Pinpoint the cell where the given text exists, returning its [X, Y] midpoint coordinate. 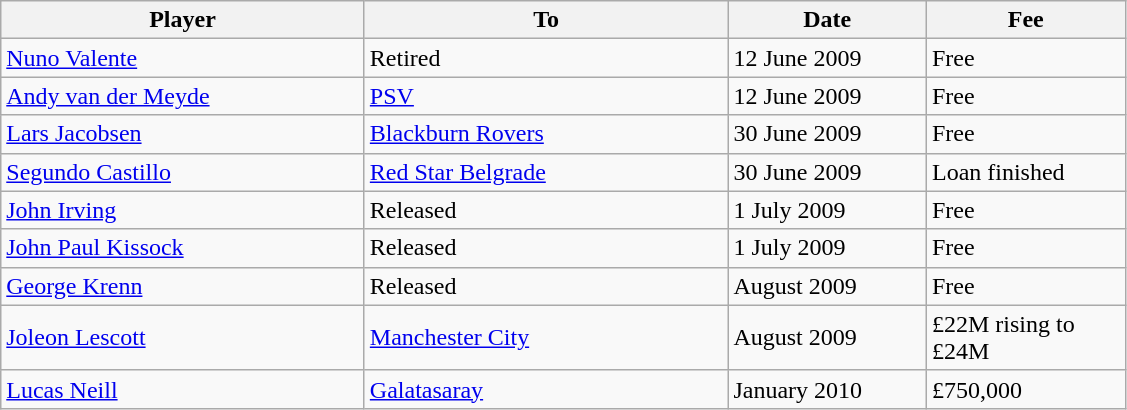
January 2010 [828, 389]
John Irving [183, 210]
Nuno Valente [183, 58]
Loan finished [1026, 172]
Retired [546, 58]
John Paul Kissock [183, 248]
Player [183, 20]
PSV [546, 96]
George Krenn [183, 286]
Galatasaray [546, 389]
£750,000 [1026, 389]
To [546, 20]
Date [828, 20]
Segundo Castillo [183, 172]
Fee [1026, 20]
Lucas Neill [183, 389]
Andy van der Meyde [183, 96]
Manchester City [546, 338]
Lars Jacobsen [183, 134]
Blackburn Rovers [546, 134]
£22M rising to £24M [1026, 338]
Red Star Belgrade [546, 172]
Joleon Lescott [183, 338]
